Output the [X, Y] coordinate of the center of the cell containing the given text.  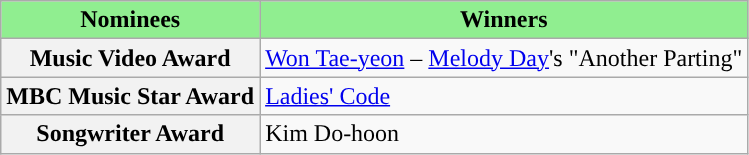
Songwriter Award [130, 134]
Winners [504, 20]
Nominees [130, 20]
Ladies' Code [504, 96]
Music Video Award [130, 58]
Kim Do-hoon [504, 134]
MBC Music Star Award [130, 96]
Won Tae-yeon – Melody Day's "Another Parting" [504, 58]
